Pinpoint the cell where the given text exists, returning its [X, Y] midpoint coordinate. 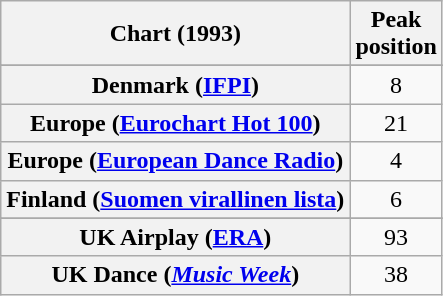
Europe (Eurochart Hot 100) [176, 123]
UK Dance (Music Week) [176, 275]
8 [396, 85]
4 [396, 161]
Finland (Suomen virallinen lista) [176, 199]
93 [396, 237]
21 [396, 123]
Peakposition [396, 34]
Denmark (IFPI) [176, 85]
38 [396, 275]
6 [396, 199]
UK Airplay (ERA) [176, 237]
Europe (European Dance Radio) [176, 161]
Chart (1993) [176, 34]
